Provide the [x, y] coordinate of the cell's center where the given text is located.  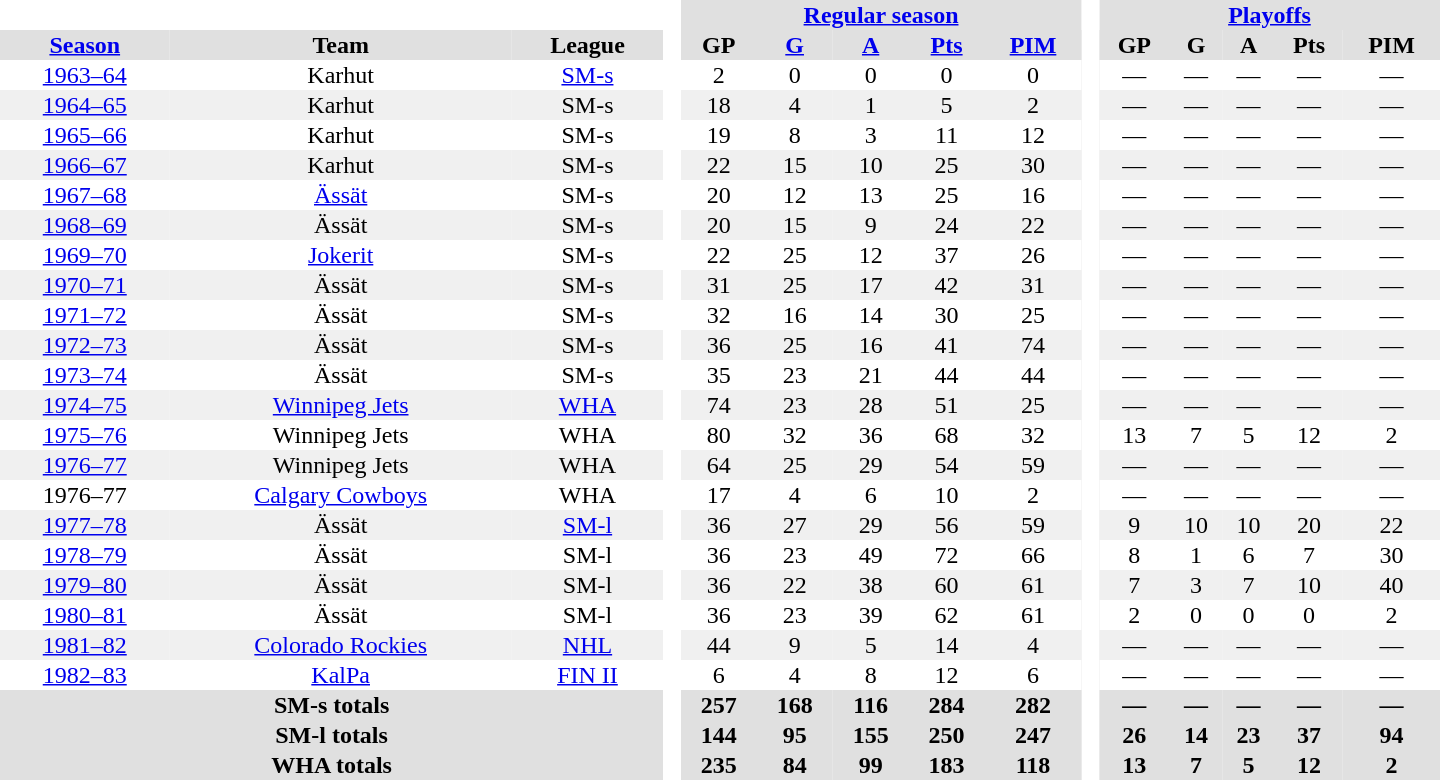
51 [947, 405]
68 [947, 435]
42 [947, 285]
144 [719, 735]
19 [719, 135]
66 [1034, 555]
1975–76 [85, 435]
84 [795, 765]
1977–78 [85, 525]
40 [1392, 585]
64 [719, 465]
118 [1034, 765]
24 [947, 225]
39 [871, 615]
235 [719, 765]
41 [947, 345]
183 [947, 765]
99 [871, 765]
35 [719, 375]
250 [947, 735]
168 [795, 705]
1974–75 [85, 405]
1980–81 [85, 615]
1965–66 [85, 135]
284 [947, 705]
1981–82 [85, 645]
1966–67 [85, 165]
1982–83 [85, 675]
1967–68 [85, 195]
56 [947, 525]
1963–64 [85, 75]
Regular season [882, 15]
Season [85, 45]
SM-l totals [332, 735]
1968–69 [85, 225]
54 [947, 465]
1969–70 [85, 255]
1970–71 [85, 285]
1973–74 [85, 375]
60 [947, 585]
Calgary Cowboys [341, 495]
SM-s totals [332, 705]
Playoffs [1270, 15]
1971–72 [85, 315]
Colorado Rockies [341, 645]
28 [871, 405]
257 [719, 705]
282 [1034, 705]
1964–65 [85, 105]
Jokerit [341, 255]
49 [871, 555]
11 [947, 135]
1978–79 [85, 555]
72 [947, 555]
18 [719, 105]
League [588, 45]
38 [871, 585]
94 [1392, 735]
1972–73 [85, 345]
21 [871, 375]
KalPa [341, 675]
95 [795, 735]
116 [871, 705]
247 [1034, 735]
NHL [588, 645]
1979–80 [85, 585]
155 [871, 735]
FIN II [588, 675]
62 [947, 615]
WHA totals [332, 765]
Team [341, 45]
27 [795, 525]
80 [719, 435]
